Pinpoint the cell where the given text exists, returning its [x, y] midpoint coordinate. 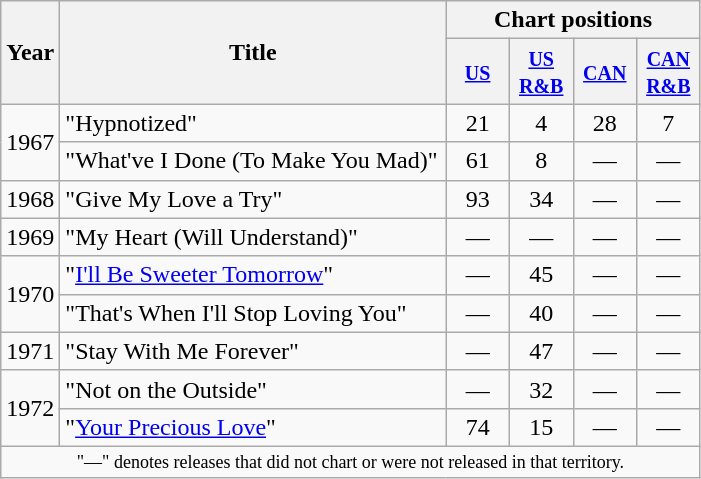
7 [669, 123]
"Your Precious Love" [253, 427]
34 [541, 199]
CAN R&B [669, 72]
15 [541, 427]
4 [541, 123]
"That's When I'll Stop Loving You" [253, 313]
1970 [30, 294]
1967 [30, 142]
21 [478, 123]
32 [541, 389]
CAN [605, 72]
1968 [30, 199]
74 [478, 427]
"My Heart (Will Understand)" [253, 237]
"Hypnotized" [253, 123]
Title [253, 52]
8 [541, 161]
47 [541, 351]
40 [541, 313]
"Give My Love a Try" [253, 199]
Year [30, 52]
"I'll Be Sweeter Tomorrow" [253, 275]
1971 [30, 351]
Chart positions [573, 20]
US [478, 72]
"What've I Done (To Make You Mad)" [253, 161]
"Not on the Outside" [253, 389]
1969 [30, 237]
"—" denotes releases that did not chart or were not released in that territory. [350, 462]
US R&B [541, 72]
93 [478, 199]
1972 [30, 408]
28 [605, 123]
"Stay With Me Forever" [253, 351]
61 [478, 161]
45 [541, 275]
